Identify which cell holds the provided text, then report its (x, y) central coordinate. 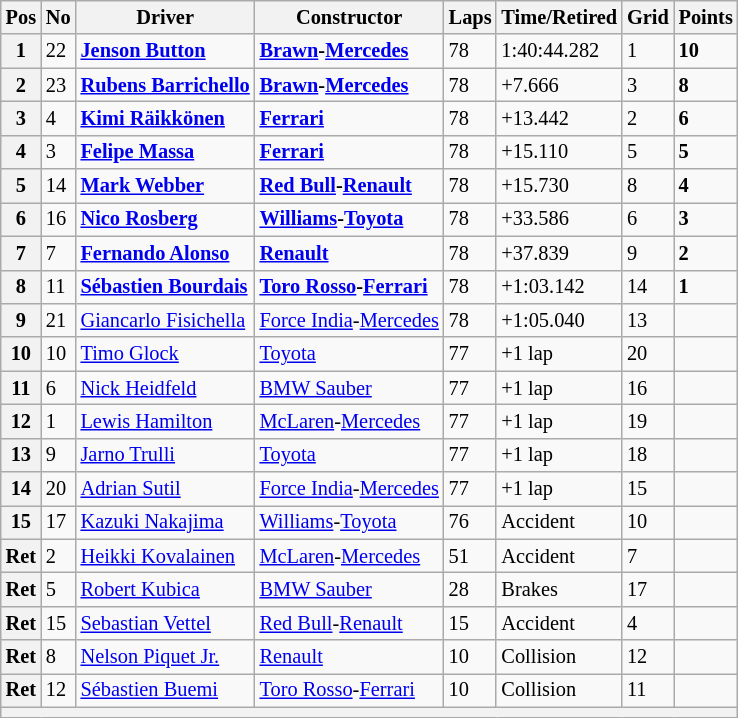
Jarno Trulli (166, 455)
Nico Rosberg (166, 219)
28 (470, 589)
Robert Kubica (166, 589)
Heikki Kovalainen (166, 556)
+7.666 (559, 85)
Laps (470, 17)
Points (706, 17)
Time/Retired (559, 17)
+1:05.040 (559, 320)
Constructor (350, 17)
Fernando Alonso (166, 253)
Grid (648, 17)
Adrian Sutil (166, 489)
Kazuki Nakajima (166, 522)
51 (470, 556)
22 (58, 51)
Nelson Piquet Jr. (166, 657)
Jenson Button (166, 51)
Pos (21, 17)
+13.442 (559, 118)
+15.730 (559, 186)
Sébastien Bourdais (166, 287)
Sébastien Buemi (166, 690)
Nick Heidfeld (166, 388)
Mark Webber (166, 186)
+15.110 (559, 152)
Sebastian Vettel (166, 623)
76 (470, 522)
Lewis Hamilton (166, 421)
+33.586 (559, 219)
1:40:44.282 (559, 51)
Giancarlo Fisichella (166, 320)
21 (58, 320)
Timo Glock (166, 354)
Rubens Barrichello (166, 85)
Driver (166, 17)
Brakes (559, 589)
23 (58, 85)
18 (648, 455)
+1:03.142 (559, 287)
No (58, 17)
+37.839 (559, 253)
Kimi Räikkönen (166, 118)
Felipe Massa (166, 152)
19 (648, 421)
